Return the (x, y) coordinate for the center point of the cell that contains the specified text.  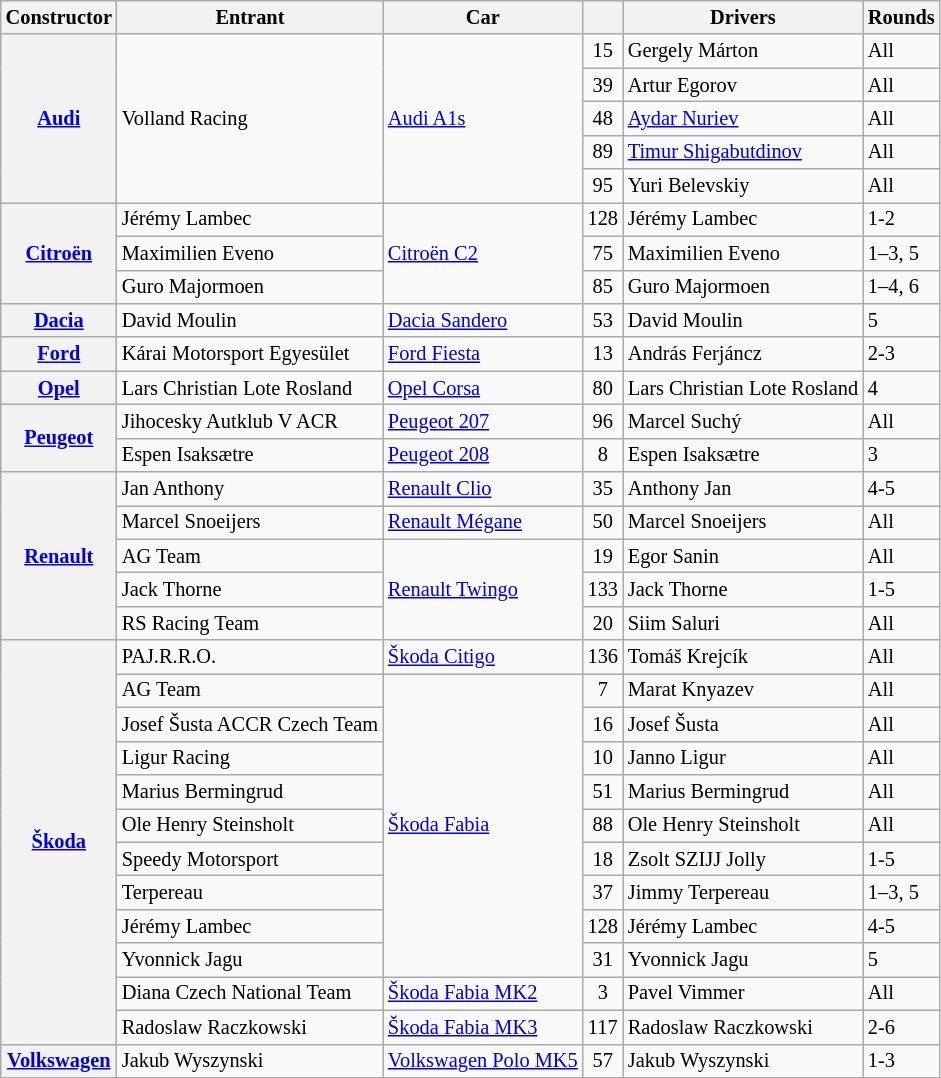
Škoda Fabia MK3 (483, 1027)
16 (603, 724)
Volkswagen Polo MK5 (483, 1061)
Volkswagen (59, 1061)
Ford Fiesta (483, 354)
Yuri Belevskiy (743, 186)
Dacia (59, 320)
53 (603, 320)
Škoda Fabia (483, 824)
Zsolt SZIJJ Jolly (743, 859)
Jihocesky Autklub V ACR (250, 421)
18 (603, 859)
RS Racing Team (250, 623)
Peugeot 207 (483, 421)
57 (603, 1061)
95 (603, 186)
31 (603, 960)
PAJ.R.R.O. (250, 657)
Car (483, 17)
1-3 (902, 1061)
Škoda Citigo (483, 657)
Anthony Jan (743, 489)
Audi (59, 118)
20 (603, 623)
13 (603, 354)
51 (603, 791)
39 (603, 85)
Diana Czech National Team (250, 993)
Entrant (250, 17)
1–4, 6 (902, 287)
Gergely Márton (743, 51)
Artur Egorov (743, 85)
András Ferjáncz (743, 354)
2-3 (902, 354)
Josef Šusta (743, 724)
Tomáš Krejcík (743, 657)
Citroën (59, 252)
Constructor (59, 17)
Audi A1s (483, 118)
19 (603, 556)
Marat Knyazev (743, 690)
Egor Sanin (743, 556)
Terpereau (250, 892)
Škoda (59, 842)
10 (603, 758)
75 (603, 253)
1-2 (902, 219)
Rounds (902, 17)
Peugeot (59, 438)
117 (603, 1027)
7 (603, 690)
Dacia Sandero (483, 320)
85 (603, 287)
89 (603, 152)
Renault (59, 556)
133 (603, 589)
4 (902, 388)
Citroën C2 (483, 252)
Ligur Racing (250, 758)
8 (603, 455)
Renault Twingo (483, 590)
Kárai Motorsport Egyesület (250, 354)
15 (603, 51)
Aydar Nuriev (743, 118)
136 (603, 657)
Škoda Fabia MK2 (483, 993)
48 (603, 118)
Peugeot 208 (483, 455)
Volland Racing (250, 118)
Opel Corsa (483, 388)
80 (603, 388)
Marcel Suchý (743, 421)
Janno Ligur (743, 758)
88 (603, 825)
Opel (59, 388)
2-6 (902, 1027)
Renault Clio (483, 489)
37 (603, 892)
Pavel Vimmer (743, 993)
96 (603, 421)
50 (603, 522)
35 (603, 489)
Jan Anthony (250, 489)
Timur Shigabutdinov (743, 152)
Speedy Motorsport (250, 859)
Josef Šusta ACCR Czech Team (250, 724)
Ford (59, 354)
Siim Saluri (743, 623)
Drivers (743, 17)
Jimmy Terpereau (743, 892)
Renault Mégane (483, 522)
